Provide the (X, Y) coordinate of the cell's center where the given text is located.  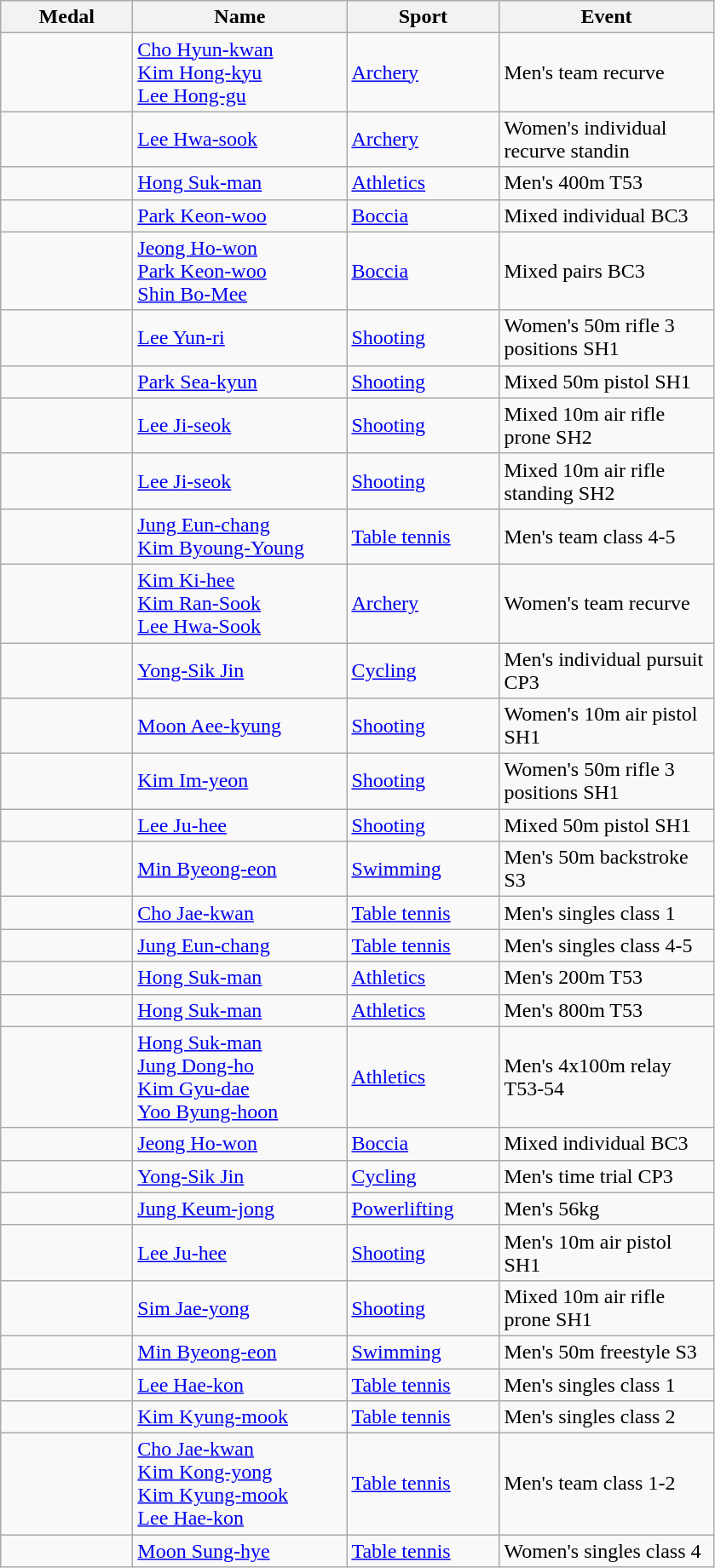
Mixed 10m air rifle prone SH1 (607, 1308)
Men's team class 1-2 (607, 1484)
Park Sea-kyun (240, 382)
Park Keon-woo (240, 215)
Jung Keum-jong (240, 1209)
Men's individual pursuit CP3 (607, 669)
Kim Im-yeon (240, 782)
Mixed pairs BC3 (607, 271)
Sim Jae-yong (240, 1308)
Women's singles class 4 (607, 1551)
Men's 56kg (607, 1209)
Kim Ki-hee Kim Ran-Sook Lee Hwa-Sook (240, 603)
Cho Jae-kwan Kim Kong-yong Kim Kyung-mook Lee Hae-kon (240, 1484)
Men's 50m backstroke S3 (607, 869)
Jeong Ho-won (240, 1144)
Jeong Ho-won Park Keon-woo Shin Bo-Mee (240, 271)
Lee Hae-kon (240, 1384)
Men's singles class 2 (607, 1417)
Mixed 10m air rifle standing SH2 (607, 480)
Cho Hyun-kwan Kim Hong-kyu Lee Hong-gu (240, 72)
Men's time trial CP3 (607, 1176)
Men's 4x100m relay T53-54 (607, 1077)
Powerlifting (423, 1209)
Women's 10m air pistol SH1 (607, 726)
Jung Eun-chang (240, 945)
Men's 800m T53 (607, 1010)
Mixed 10m air rifle prone SH2 (607, 426)
Kim Kyung-mook (240, 1417)
Jung Eun-chang Kim Byoung-Young (240, 537)
Event (607, 17)
Women's team recurve (607, 603)
Moon Aee-kyung (240, 726)
Lee Yun-ri (240, 337)
Men's 50m freestyle S3 (607, 1352)
Hong Suk-man Jung Dong-ho Kim Gyu-dae Yoo Byung-hoon (240, 1077)
Men's team recurve (607, 72)
Men's 200m T53 (607, 978)
Women's individual recurve standin (607, 140)
Men's singles class 4-5 (607, 945)
Moon Sung-hye (240, 1551)
Sport (423, 17)
Men's team class 4-5 (607, 537)
Lee Hwa-sook (240, 140)
Men's 400m T53 (607, 183)
Name (240, 17)
Men's 10m air pistol SH1 (607, 1252)
Cho Jae-kwan (240, 913)
Medal (66, 17)
